Find where the given text appears and provide that cell's center as (X, Y) coordinate. 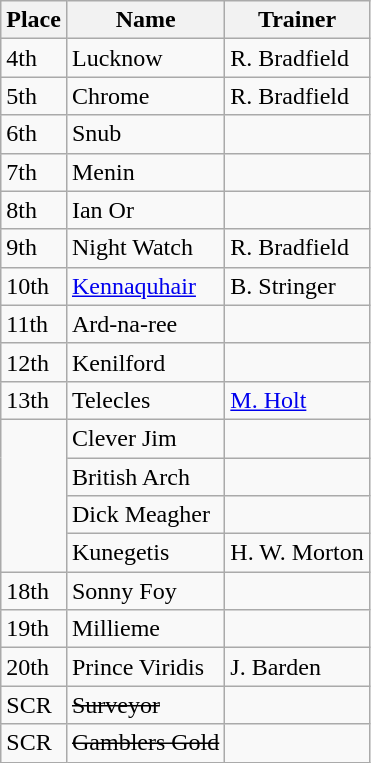
Kenilford (145, 362)
Prince Viridis (145, 667)
8th (34, 210)
M. Holt (297, 400)
Menin (145, 172)
Night Watch (145, 248)
J. Barden (297, 667)
Kennaquhair (145, 286)
18th (34, 591)
13th (34, 400)
6th (34, 134)
Trainer (297, 20)
4th (34, 58)
19th (34, 629)
12th (34, 362)
7th (34, 172)
Surveyor (145, 705)
9th (34, 248)
20th (34, 667)
Lucknow (145, 58)
Ian Or (145, 210)
Dick Meagher (145, 515)
Kunegetis (145, 553)
H. W. Morton (297, 553)
Chrome (145, 96)
Gamblers Gold (145, 743)
B. Stringer (297, 286)
5th (34, 96)
Clever Jim (145, 438)
10th (34, 286)
Millieme (145, 629)
British Arch (145, 477)
Sonny Foy (145, 591)
Telecles (145, 400)
Snub (145, 134)
Place (34, 20)
Ard-na-ree (145, 324)
11th (34, 324)
Name (145, 20)
